Pinpoint the cell where the given text exists, returning its (X, Y) midpoint coordinate. 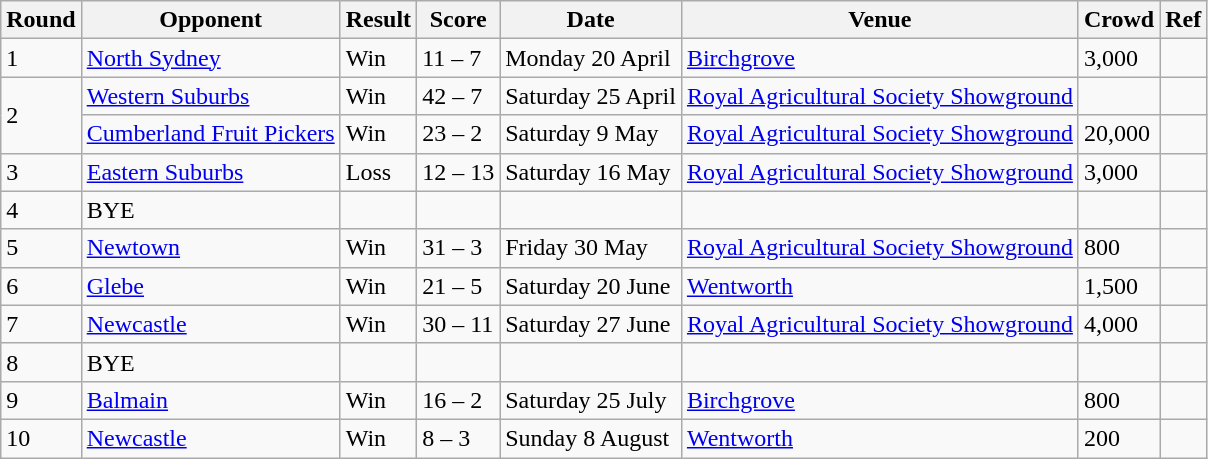
Saturday 25 July (591, 400)
1 (41, 58)
6 (41, 286)
8 – 3 (458, 438)
Saturday 27 June (591, 324)
Saturday 20 June (591, 286)
30 – 11 (458, 324)
31 – 3 (458, 248)
Balmain (210, 400)
Score (458, 20)
Friday 30 May (591, 248)
Saturday 16 May (591, 172)
Monday 20 April (591, 58)
3 (41, 172)
20,000 (1118, 134)
Crowd (1118, 20)
9 (41, 400)
8 (41, 362)
1,500 (1118, 286)
Saturday 9 May (591, 134)
Ref (1184, 20)
2 (41, 115)
Loss (378, 172)
16 – 2 (458, 400)
10 (41, 438)
Saturday 25 April (591, 96)
12 – 13 (458, 172)
5 (41, 248)
7 (41, 324)
200 (1118, 438)
4 (41, 210)
Sunday 8 August (591, 438)
Result (378, 20)
Venue (880, 20)
Glebe (210, 286)
11 – 7 (458, 58)
21 – 5 (458, 286)
42 – 7 (458, 96)
Western Suburbs (210, 96)
North Sydney (210, 58)
Round (41, 20)
23 – 2 (458, 134)
Opponent (210, 20)
Newtown (210, 248)
4,000 (1118, 324)
Eastern Suburbs (210, 172)
Date (591, 20)
Cumberland Fruit Pickers (210, 134)
